Locate the cell with the specified text and output its (x, y) center coordinate. 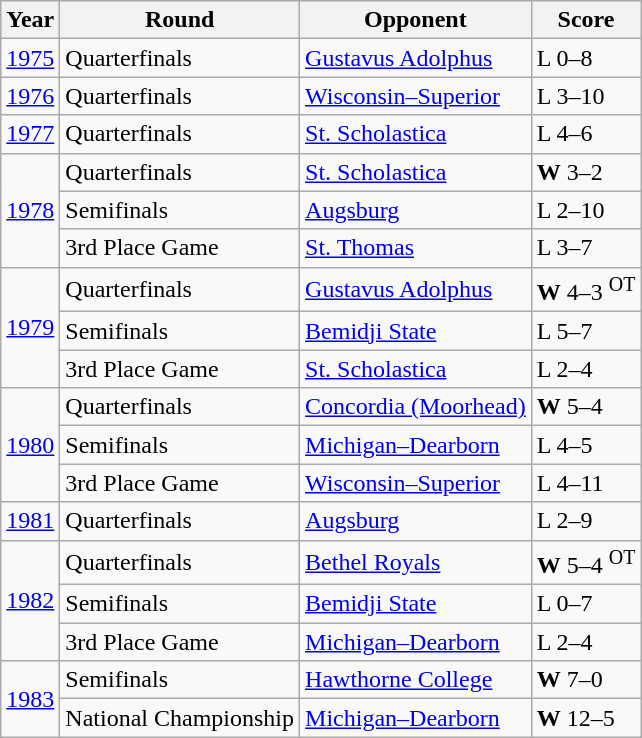
Concordia (Moorhead) (416, 407)
L 5–7 (586, 331)
1975 (30, 58)
W 5–4 (586, 407)
1981 (30, 521)
L 2–10 (586, 210)
W 4–3 OT (586, 290)
L 0–8 (586, 58)
W 5–4 OT (586, 562)
W 7–0 (586, 680)
Round (180, 20)
1983 (30, 699)
Hawthorne College (416, 680)
L 4–11 (586, 483)
1979 (30, 328)
Score (586, 20)
1980 (30, 445)
St. Thomas (416, 248)
1976 (30, 96)
L 0–7 (586, 604)
1982 (30, 600)
Opponent (416, 20)
1977 (30, 134)
National Championship (180, 718)
L 3–10 (586, 96)
Year (30, 20)
1978 (30, 210)
L 3–7 (586, 248)
W 3–2 (586, 172)
L 4–6 (586, 134)
W 12–5 (586, 718)
L 2–9 (586, 521)
L 4–5 (586, 445)
Bethel Royals (416, 562)
